Identify which cell holds the provided text, then report its (x, y) central coordinate. 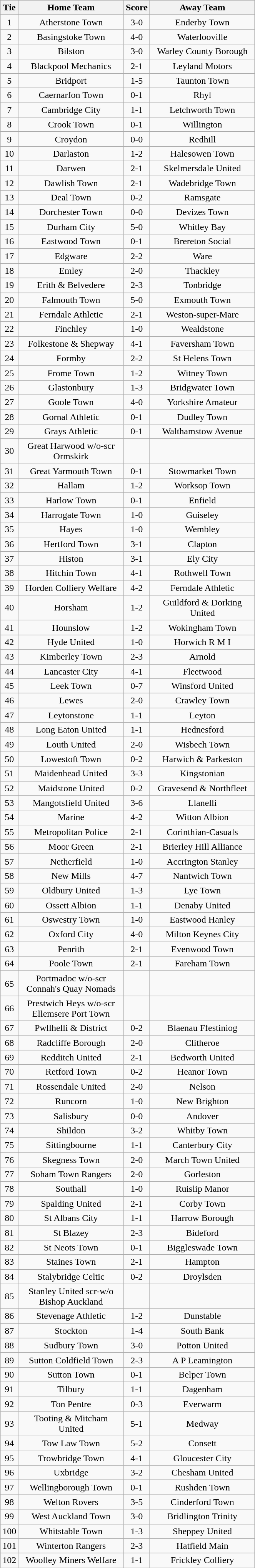
Penrith (71, 949)
Heanor Town (202, 1072)
Hayes (71, 529)
50 (9, 759)
17 (9, 256)
Eastwood Town (71, 241)
Croydon (71, 139)
Redditch United (71, 1057)
39 (9, 588)
Eastwood Hanley (202, 920)
Potton United (202, 1345)
0-7 (137, 686)
Dorchester Town (71, 212)
Erith & Belvedere (71, 285)
98 (9, 1502)
Hounslow (71, 627)
Salisbury (71, 1116)
Bideford (202, 1233)
Fleetwood (202, 672)
Sheppey United (202, 1531)
St Neots Town (71, 1247)
Bedworth United (202, 1057)
Southall (71, 1189)
Ossett Albion (71, 905)
Score (137, 8)
Nantwich Town (202, 876)
Leytonstone (71, 715)
Ton Pentre (71, 1404)
Stockton (71, 1331)
Bridgwater Town (202, 387)
77 (9, 1174)
Denaby United (202, 905)
Woolley Miners Welfare (71, 1560)
36 (9, 544)
Harwich & Parkeston (202, 759)
Horsham (71, 607)
Goole Town (71, 402)
Deal Town (71, 198)
1-5 (137, 81)
Brereton Social (202, 241)
Bilston (71, 51)
St Albans City (71, 1218)
Thackley (202, 271)
Darlaston (71, 154)
Wellingborough Town (71, 1487)
Gornal Athletic (71, 417)
Andover (202, 1116)
74 (9, 1130)
67 (9, 1028)
Horwich R M I (202, 642)
Sudbury Town (71, 1345)
Accrington Stanley (202, 861)
Redhill (202, 139)
46 (9, 701)
Lancaster City (71, 672)
13 (9, 198)
3 (9, 51)
Welton Rovers (71, 1502)
Crawley Town (202, 701)
Canterbury City (202, 1145)
Chesham United (202, 1473)
Uxbridge (71, 1473)
97 (9, 1487)
Sittingbourne (71, 1145)
Hyde United (71, 642)
Oxford City (71, 935)
Corby Town (202, 1204)
Everwarm (202, 1404)
Hallam (71, 486)
Cinderford Town (202, 1502)
Weston-super-Mare (202, 314)
12 (9, 183)
Warley County Borough (202, 51)
1 (9, 22)
28 (9, 417)
Lye Town (202, 890)
83 (9, 1262)
38 (9, 573)
Harrow Borough (202, 1218)
21 (9, 314)
Belper Town (202, 1374)
16 (9, 241)
Witney Town (202, 373)
Kimberley Town (71, 657)
Maidstone United (71, 788)
44 (9, 672)
96 (9, 1473)
Rossendale United (71, 1087)
Falmouth Town (71, 300)
58 (9, 876)
85 (9, 1296)
1-4 (137, 1331)
Halesowen Town (202, 154)
37 (9, 559)
Louth United (71, 744)
A P Leamington (202, 1360)
49 (9, 744)
33 (9, 500)
75 (9, 1145)
52 (9, 788)
82 (9, 1247)
Darwen (71, 168)
Hitchin Town (71, 573)
Clitheroe (202, 1043)
34 (9, 515)
Retford Town (71, 1072)
Winterton Rangers (71, 1546)
Bridport (71, 81)
Biggleswade Town (202, 1247)
78 (9, 1189)
23 (9, 344)
35 (9, 529)
New Brighton (202, 1101)
69 (9, 1057)
70 (9, 1072)
Skegness Town (71, 1160)
Enderby Town (202, 22)
45 (9, 686)
92 (9, 1404)
Blaenau Ffestiniog (202, 1028)
0-3 (137, 1404)
3-3 (137, 774)
Blackpool Mechanics (71, 66)
Wadebridge Town (202, 183)
62 (9, 935)
Clapton (202, 544)
Enfield (202, 500)
11 (9, 168)
Great Yarmouth Town (71, 471)
Caernarfon Town (71, 95)
Sutton Town (71, 1374)
51 (9, 774)
Cambridge City (71, 110)
54 (9, 817)
Leyton (202, 715)
Gravesend & Northfleet (202, 788)
Rhyl (202, 95)
Leyland Motors (202, 66)
Pwllhelli & District (71, 1028)
20 (9, 300)
71 (9, 1087)
Sutton Coldfield Town (71, 1360)
93 (9, 1424)
Devizes Town (202, 212)
5-2 (137, 1444)
29 (9, 432)
Arnold (202, 657)
Exmouth Town (202, 300)
Fareham Town (202, 964)
40 (9, 607)
15 (9, 227)
Maidenhead United (71, 774)
66 (9, 1008)
Basingstoke Town (71, 37)
86 (9, 1316)
Ramsgate (202, 198)
Willington (202, 124)
Skelmersdale United (202, 168)
Atherstone Town (71, 22)
61 (9, 920)
Tilbury (71, 1389)
90 (9, 1374)
Hatfield Main (202, 1546)
87 (9, 1331)
Walthamstow Avenue (202, 432)
Faversham Town (202, 344)
57 (9, 861)
Hednesford (202, 730)
Folkestone & Shepway (71, 344)
Spalding United (71, 1204)
Netherfield (71, 861)
Oswestry Town (71, 920)
76 (9, 1160)
Tonbridge (202, 285)
Portmadoc w/o-scr Connah's Quay Nomads (71, 984)
3-5 (137, 1502)
Frickley Colliery (202, 1560)
Metropolitan Police (71, 832)
Stowmarket Town (202, 471)
Shildon (71, 1130)
Guiseley (202, 515)
Crook Town (71, 124)
Rothwell Town (202, 573)
4 (9, 66)
80 (9, 1218)
Emley (71, 271)
South Bank (202, 1331)
Ware (202, 256)
Finchley (71, 329)
St Helens Town (202, 358)
Llanelli (202, 803)
Milton Keynes City (202, 935)
Formby (71, 358)
42 (9, 642)
Staines Town (71, 1262)
Dunstable (202, 1316)
48 (9, 730)
Glastonbury (71, 387)
Tow Law Town (71, 1444)
73 (9, 1116)
43 (9, 657)
Stanley United scr-w/o Bishop Auckland (71, 1296)
Nelson (202, 1087)
Dawlish Town (71, 183)
Dudley Town (202, 417)
10 (9, 154)
Waterlooville (202, 37)
Wealdstone (202, 329)
Corinthian-Casuals (202, 832)
24 (9, 358)
Gloucester City (202, 1458)
Wisbech Town (202, 744)
Tie (9, 8)
Frome Town (71, 373)
Yorkshire Amateur (202, 402)
27 (9, 402)
Horden Colliery Welfare (71, 588)
Hertford Town (71, 544)
Wokingham Town (202, 627)
30 (9, 452)
Brierley Hill Alliance (202, 847)
Whitley Bay (202, 227)
Great Harwood w/o-scr Ormskirk (71, 452)
Marine (71, 817)
2 (9, 37)
19 (9, 285)
81 (9, 1233)
Edgware (71, 256)
Winsford United (202, 686)
31 (9, 471)
95 (9, 1458)
8 (9, 124)
4-7 (137, 876)
Poole Town (71, 964)
Moor Green (71, 847)
Stalybridge Celtic (71, 1277)
Evenwood Town (202, 949)
Ely City (202, 559)
Rushden Town (202, 1487)
Dagenham (202, 1389)
Stevenage Athletic (71, 1316)
26 (9, 387)
32 (9, 486)
Gorleston (202, 1174)
Droylsden (202, 1277)
53 (9, 803)
West Auckland Town (71, 1517)
Histon (71, 559)
3-6 (137, 803)
84 (9, 1277)
Durham City (71, 227)
Bridlington Trinity (202, 1517)
Harlow Town (71, 500)
Consett (202, 1444)
88 (9, 1345)
Taunton Town (202, 81)
March Town United (202, 1160)
55 (9, 832)
64 (9, 964)
Home Team (71, 8)
Guildford & Dorking United (202, 607)
Whitstable Town (71, 1531)
Runcorn (71, 1101)
99 (9, 1517)
100 (9, 1531)
Lewes (71, 701)
Long Eaton United (71, 730)
94 (9, 1444)
Mangotsfield United (71, 803)
102 (9, 1560)
Prestwich Heys w/o-scr Ellemsere Port Town (71, 1008)
New Mills (71, 876)
Harrogate Town (71, 515)
Witton Albion (202, 817)
7 (9, 110)
79 (9, 1204)
72 (9, 1101)
6 (9, 95)
Soham Town Rangers (71, 1174)
Letchworth Town (202, 110)
5-1 (137, 1424)
Whitby Town (202, 1130)
18 (9, 271)
St Blazey (71, 1233)
Away Team (202, 8)
Worksop Town (202, 486)
Lowestoft Town (71, 759)
Wembley (202, 529)
Leek Town (71, 686)
Grays Athletic (71, 432)
9 (9, 139)
Hampton (202, 1262)
Medway (202, 1424)
47 (9, 715)
14 (9, 212)
Oldbury United (71, 890)
Radcliffe Borough (71, 1043)
89 (9, 1360)
41 (9, 627)
101 (9, 1546)
59 (9, 890)
Tooting & Mitcham United (71, 1424)
60 (9, 905)
56 (9, 847)
63 (9, 949)
91 (9, 1389)
25 (9, 373)
Ruislip Manor (202, 1189)
Kingstonian (202, 774)
Trowbridge Town (71, 1458)
22 (9, 329)
5 (9, 81)
68 (9, 1043)
65 (9, 984)
